Locate the cell with the specified text and output its (x, y) center coordinate. 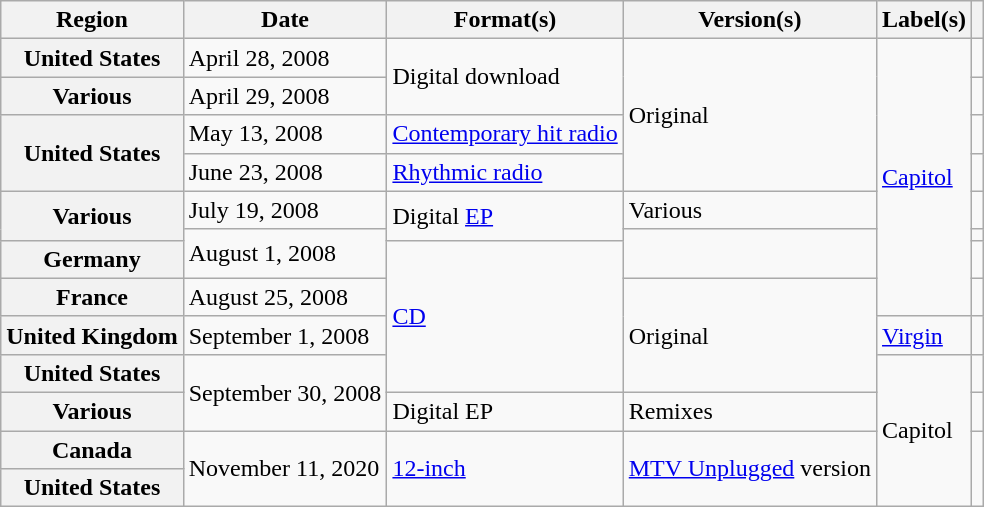
MTV Unplugged version (750, 468)
Virgin (924, 335)
Format(s) (505, 20)
November 11, 2020 (285, 468)
Germany (92, 259)
Contemporary hit radio (505, 134)
April 29, 2008 (285, 96)
July 19, 2008 (285, 210)
12-inch (505, 468)
United Kingdom (92, 335)
September 30, 2008 (285, 392)
June 23, 2008 (285, 172)
Region (92, 20)
August 1, 2008 (285, 254)
May 13, 2008 (285, 134)
Date (285, 20)
Version(s) (750, 20)
CD (505, 316)
Canada (92, 449)
April 28, 2008 (285, 58)
France (92, 297)
Digital download (505, 77)
August 25, 2008 (285, 297)
Rhythmic radio (505, 172)
Label(s) (924, 20)
September 1, 2008 (285, 335)
Remixes (750, 411)
